Capture the cell that displays the provided text and extract its [X, Y] central coordinate. 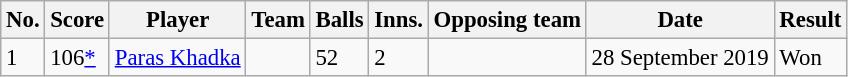
No. [23, 20]
Player [177, 20]
Won [810, 58]
Result [810, 20]
1 [23, 58]
106* [78, 58]
Opposing team [507, 20]
Paras Khadka [177, 58]
28 September 2019 [680, 58]
Score [78, 20]
Balls [340, 20]
Date [680, 20]
Inns. [398, 20]
Team [278, 20]
2 [398, 58]
52 [340, 58]
